Output the (x, y) coordinate of the center of the cell containing the given text.  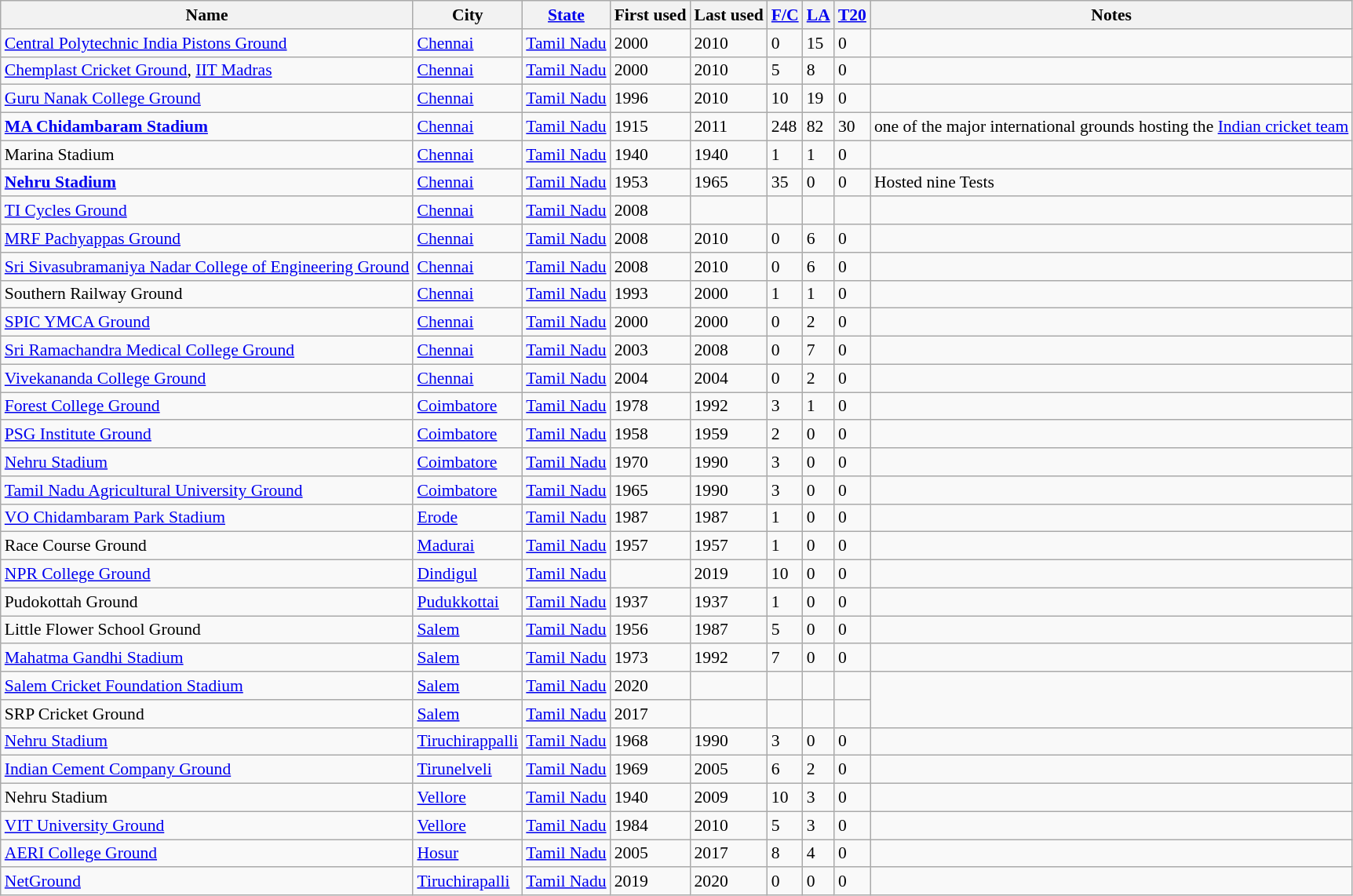
1984 (651, 825)
Chemplast Cricket Ground, IIT Madras (207, 71)
15 (819, 43)
Tiruchirappalli (468, 741)
City (468, 15)
LA (819, 15)
F/C (785, 15)
2011 (728, 127)
Little Flower School Ground (207, 630)
248 (785, 127)
35 (785, 183)
Tamil Nadu Agricultural University Ground (207, 490)
Tirunelveli (468, 770)
2003 (651, 351)
Guru Nanak College Ground (207, 99)
1978 (651, 406)
1915 (651, 127)
AERI College Ground (207, 854)
Pudokottah Ground (207, 602)
1973 (651, 658)
VIT University Ground (207, 825)
1956 (651, 630)
MA Chidambaram Stadium (207, 127)
Southern Railway Ground (207, 294)
Madurai (468, 546)
Mahatma Gandhi Stadium (207, 658)
Race Course Ground (207, 546)
State (566, 15)
1968 (651, 741)
2009 (728, 798)
Marina Stadium (207, 155)
Salem Cricket Foundation Stadium (207, 686)
Hosted nine Tests (1111, 183)
one of the major international grounds hosting the Indian cricket team (1111, 127)
82 (819, 127)
Sri Sivasubramaniya Nadar College of Engineering Ground (207, 267)
19 (819, 99)
Pudukkottai (468, 602)
First used (651, 15)
4 (819, 854)
Tiruchirapalli (468, 882)
Vivekananda College Ground (207, 378)
PSG Institute Ground (207, 435)
1996 (651, 99)
Name (207, 15)
MRF Pachyappas Ground (207, 239)
Forest College Ground (207, 406)
1993 (651, 294)
NetGround (207, 882)
Notes (1111, 15)
Indian Cement Company Ground (207, 770)
SPIC YMCA Ground (207, 322)
Dindigul (468, 574)
1958 (651, 435)
TI Cycles Ground (207, 211)
Hosur (468, 854)
SRP Cricket Ground (207, 714)
1969 (651, 770)
Last used (728, 15)
VO Chidambaram Park Stadium (207, 518)
1970 (651, 462)
Central Polytechnic India Pistons Ground (207, 43)
NPR College Ground (207, 574)
1959 (728, 435)
T20 (852, 15)
Erode (468, 518)
30 (852, 127)
1953 (651, 183)
Sri Ramachandra Medical College Ground (207, 351)
